Return (x, y) of the center of cell containing provided text 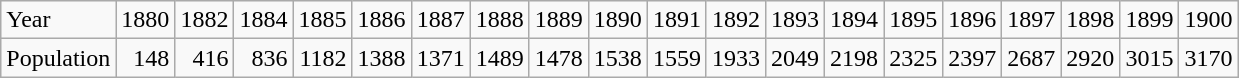
1895 (914, 20)
3170 (1208, 58)
1371 (440, 58)
1489 (500, 58)
1900 (1208, 20)
2920 (1090, 58)
1886 (382, 20)
1884 (264, 20)
1890 (618, 20)
1894 (854, 20)
1892 (736, 20)
1897 (1032, 20)
416 (204, 58)
1899 (1150, 20)
1478 (558, 58)
1880 (146, 20)
1891 (676, 20)
1898 (1090, 20)
1538 (618, 58)
1888 (500, 20)
1388 (382, 58)
2397 (972, 58)
1882 (204, 20)
1889 (558, 20)
2049 (796, 58)
1893 (796, 20)
2325 (914, 58)
1885 (322, 20)
1896 (972, 20)
1933 (736, 58)
2198 (854, 58)
2687 (1032, 58)
Year (58, 20)
148 (146, 58)
836 (264, 58)
1559 (676, 58)
1182 (322, 58)
3015 (1150, 58)
Population (58, 58)
1887 (440, 20)
